Output the (X, Y) coordinate of the center of the cell containing the given text.  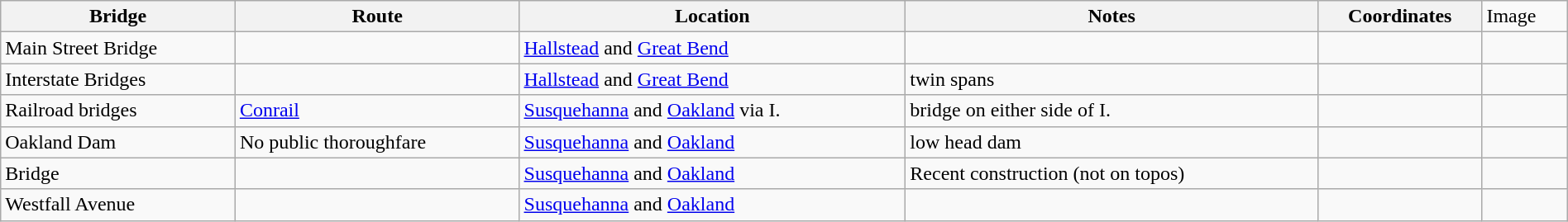
Coordinates (1400, 17)
Susquehanna and Oakland via I. (713, 111)
Railroad bridges (118, 111)
No public thoroughfare (377, 142)
Recent construction (not on topos) (1111, 173)
Location (713, 17)
Route (377, 17)
twin spans (1111, 79)
Main Street Bridge (118, 48)
Oakland Dam (118, 142)
Interstate Bridges (118, 79)
Conrail (377, 111)
Westfall Avenue (118, 205)
Image (1525, 17)
Notes (1111, 17)
low head dam (1111, 142)
bridge on either side of I. (1111, 111)
